Determine the (X, Y) coordinate at the center of the cell enclosing the given text.  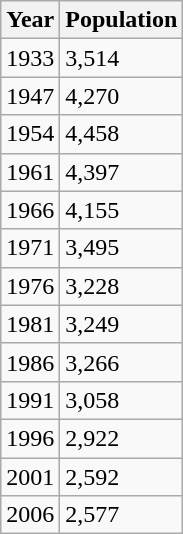
3,266 (122, 362)
3,495 (122, 248)
4,155 (122, 210)
2,592 (122, 477)
4,397 (122, 172)
1961 (30, 172)
3,249 (122, 324)
1954 (30, 134)
2,577 (122, 515)
Year (30, 20)
Population (122, 20)
4,458 (122, 134)
3,058 (122, 400)
1933 (30, 58)
2006 (30, 515)
4,270 (122, 96)
1996 (30, 438)
1947 (30, 96)
2,922 (122, 438)
1976 (30, 286)
1971 (30, 248)
1991 (30, 400)
1966 (30, 210)
3,514 (122, 58)
1981 (30, 324)
1986 (30, 362)
3,228 (122, 286)
2001 (30, 477)
